Find where the given text appears and provide that cell's center as (X, Y) coordinate. 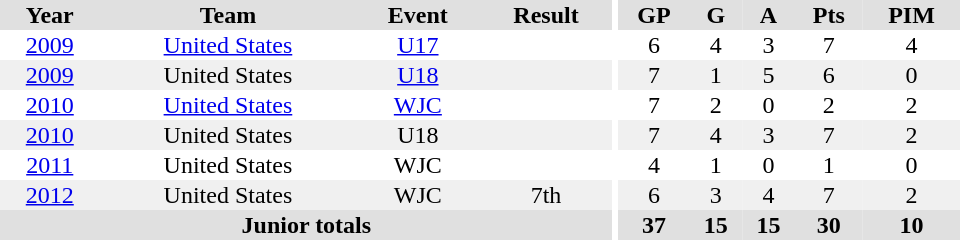
37 (654, 225)
Junior totals (306, 225)
Event (418, 15)
10 (912, 225)
2011 (50, 165)
2012 (50, 195)
Pts (829, 15)
30 (829, 225)
Year (50, 15)
GP (654, 15)
G (716, 15)
PIM (912, 15)
U17 (418, 45)
A (768, 15)
5 (768, 75)
Team (228, 15)
Result (546, 15)
7th (546, 195)
